Extract the (x, y) coordinate from the center of the cell holding the provided text.  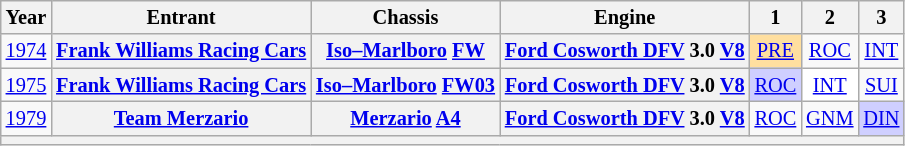
PRE (776, 51)
Merzario A4 (406, 118)
Chassis (406, 17)
1975 (26, 85)
1974 (26, 51)
1979 (26, 118)
1 (776, 17)
Iso–Marlboro FW (406, 51)
2 (830, 17)
Iso–Marlboro FW03 (406, 85)
Team Merzario (181, 118)
Entrant (181, 17)
DIN (881, 118)
GNM (830, 118)
Year (26, 17)
SUI (881, 85)
3 (881, 17)
Engine (625, 17)
